Return [x, y] of the center of cell containing provided text 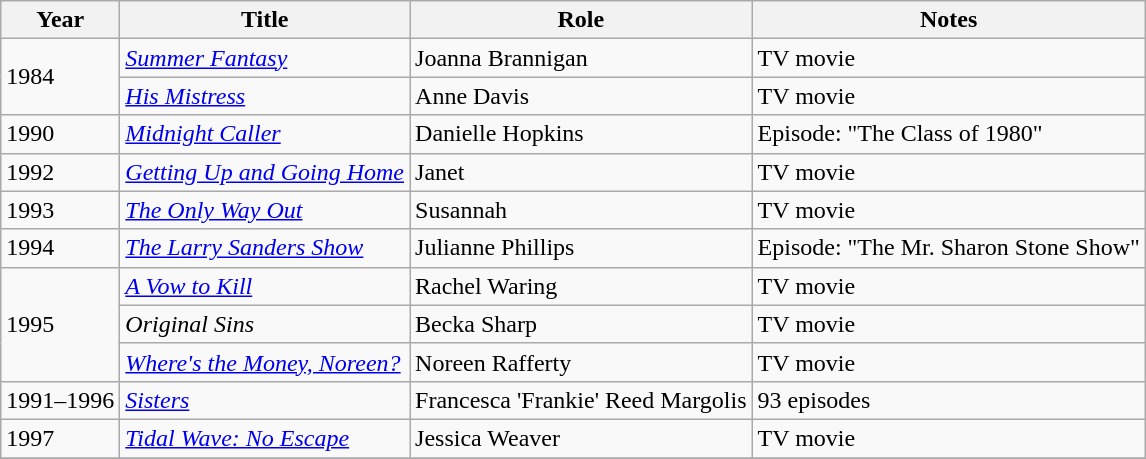
Year [60, 20]
Title [265, 20]
1994 [60, 248]
Noreen Rafferty [582, 362]
1993 [60, 210]
93 episodes [948, 400]
1990 [60, 134]
Episode: "The Mr. Sharon Stone Show" [948, 248]
His Mistress [265, 96]
Midnight Caller [265, 134]
Joanna Brannigan [582, 58]
Role [582, 20]
Jessica Weaver [582, 438]
Rachel Waring [582, 286]
Susannah [582, 210]
Julianne Phillips [582, 248]
Notes [948, 20]
1984 [60, 77]
The Larry Sanders Show [265, 248]
Becka Sharp [582, 324]
Sisters [265, 400]
Tidal Wave: No Escape [265, 438]
Janet [582, 172]
Getting Up and Going Home [265, 172]
Episode: "The Class of 1980" [948, 134]
Summer Fantasy [265, 58]
Francesca 'Frankie' Reed Margolis [582, 400]
A Vow to Kill [265, 286]
1995 [60, 324]
The Only Way Out [265, 210]
Where's the Money, Noreen? [265, 362]
1991–1996 [60, 400]
Original Sins [265, 324]
1992 [60, 172]
1997 [60, 438]
Anne Davis [582, 96]
Danielle Hopkins [582, 134]
